Provide the [X, Y] coordinate of the cell's center where the given text is located.  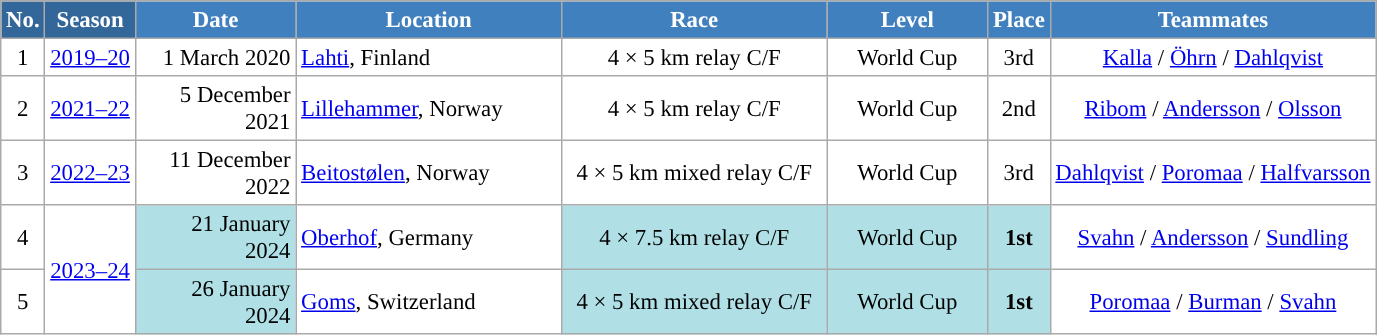
2022–23 [90, 174]
Ribom / Andersson / Olsson [1213, 108]
Season [90, 20]
2nd [1019, 108]
Dahlqvist / Poromaa / Halfvarsson [1213, 174]
5 [23, 302]
Kalla / Öhrn / Dahlqvist [1213, 58]
Poromaa / Burman / Svahn [1213, 302]
2 [23, 108]
Svahn / Andersson / Sundling [1213, 238]
3 [23, 174]
Goms, Switzerland [429, 302]
5 December 2021 [216, 108]
Lahti, Finland [429, 58]
11 December 2022 [216, 174]
21 January 2024 [216, 238]
Date [216, 20]
Lillehammer, Norway [429, 108]
26 January 2024 [216, 302]
Place [1019, 20]
Level [908, 20]
Oberhof, Germany [429, 238]
Teammates [1213, 20]
1 March 2020 [216, 58]
2021–22 [90, 108]
Race [694, 20]
No. [23, 20]
2023–24 [90, 270]
Location [429, 20]
Beitostølen, Norway [429, 174]
1 [23, 58]
2019–20 [90, 58]
4 [23, 238]
4 × 7.5 km relay C/F [694, 238]
